Pinpoint the cell where the given text exists, returning its (X, Y) midpoint coordinate. 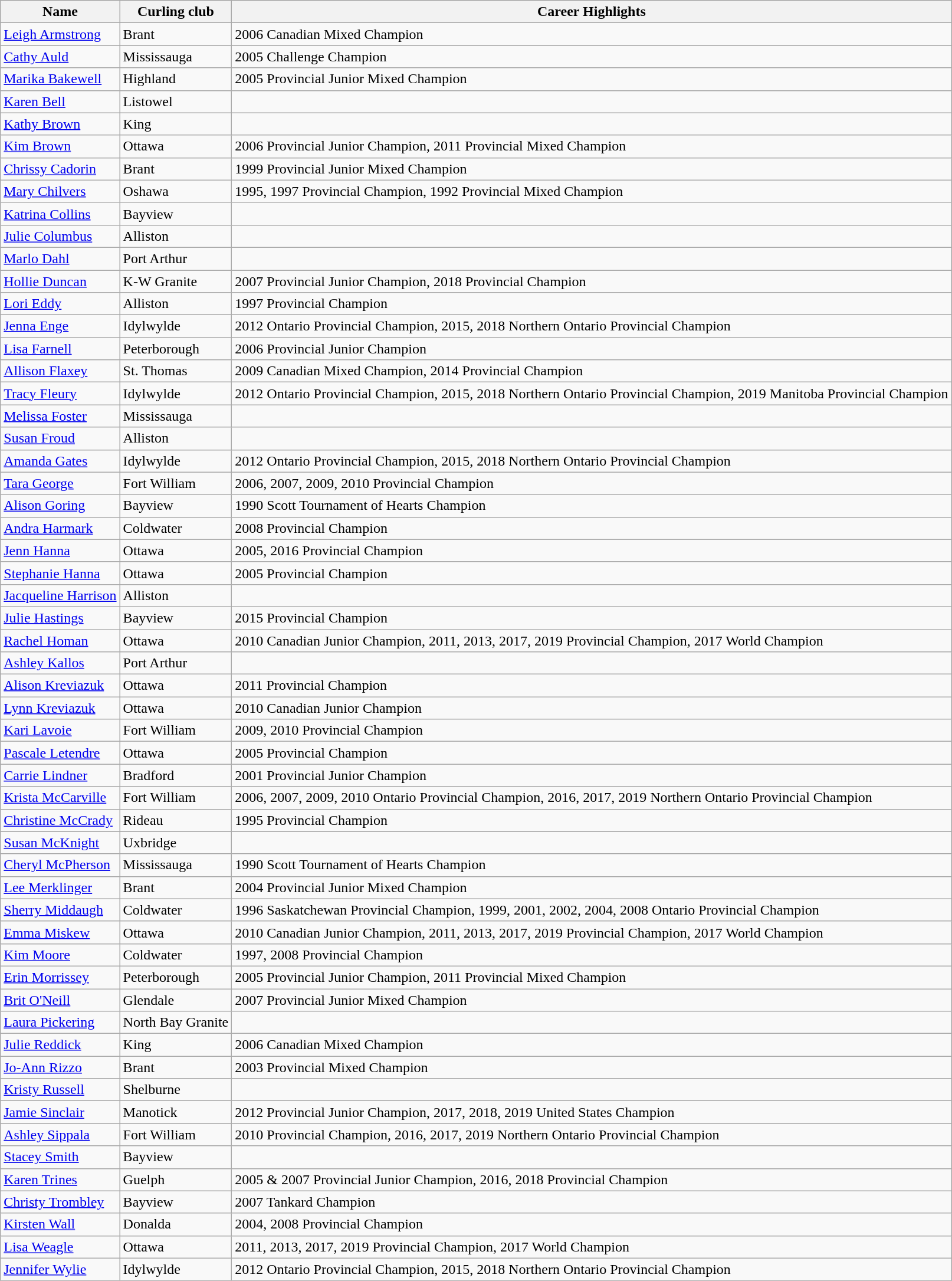
Highland (176, 79)
Kristy Russell (60, 1090)
Susan McKnight (60, 843)
2006 Provincial Junior Champion (592, 349)
Jenna Enge (60, 326)
Ashley Sippala (60, 1135)
1997 Provincial Champion (592, 304)
Oshawa (176, 191)
Lisa Weagle (60, 1247)
Julie Reddick (60, 1045)
1997, 2008 Provincial Champion (592, 955)
Ashley Kallos (60, 663)
2007 Provincial Junior Champion, 2018 Provincial Champion (592, 281)
2005 Challenge Champion (592, 57)
Krista McCarville (60, 798)
Hollie Duncan (60, 281)
2009, 2010 Provincial Champion (592, 730)
2005 Provincial Junior Mixed Champion (592, 79)
Susan Froud (60, 438)
Stephanie Hanna (60, 573)
Tara George (60, 483)
2007 Provincial Junior Mixed Champion (592, 1000)
Kirsten Wall (60, 1224)
Brit O'Neill (60, 1000)
Jenn Hanna (60, 551)
Katrina Collins (60, 214)
Chrissy Cadorin (60, 169)
2001 Provincial Junior Champion (592, 775)
2011, 2013, 2017, 2019 Provincial Champion, 2017 World Champion (592, 1247)
Erin Morrissey (60, 977)
Karen Bell (60, 101)
2005, 2016 Provincial Champion (592, 551)
2012 Provincial Junior Champion, 2017, 2018, 2019 United States Champion (592, 1112)
Christy Trombley (60, 1202)
Tracy Fleury (60, 394)
Mary Chilvers (60, 191)
2004 Provincial Junior Mixed Champion (592, 887)
Kari Lavoie (60, 730)
Lori Eddy (60, 304)
Andra Harmark (60, 528)
Karen Trines (60, 1180)
Kim Moore (60, 955)
Marlo Dahl (60, 258)
Emma Miskew (60, 932)
Leigh Armstrong (60, 34)
Cathy Auld (60, 57)
2006, 2007, 2009, 2010 Ontario Provincial Champion, 2016, 2017, 2019 Northern Ontario Provincial Champion (592, 798)
Alison Kreviazuk (60, 686)
Sherry Middaugh (60, 910)
Jennifer Wylie (60, 1269)
Listowel (176, 101)
Bradford (176, 775)
Curling club (176, 12)
2005 & 2007 Provincial Junior Champion, 2016, 2018 Provincial Champion (592, 1180)
1999 Provincial Junior Mixed Champion (592, 169)
1995 Provincial Champion (592, 820)
Lynn Kreviazuk (60, 708)
Name (60, 12)
2010 Provincial Champion, 2016, 2017, 2019 Northern Ontario Provincial Champion (592, 1135)
Jacqueline Harrison (60, 595)
Alison Goring (60, 506)
2008 Provincial Champion (592, 528)
Donalda (176, 1224)
Guelph (176, 1180)
2015 Provincial Champion (592, 618)
Glendale (176, 1000)
2004, 2008 Provincial Champion (592, 1224)
Manotick (176, 1112)
Rideau (176, 820)
2010 Canadian Junior Champion (592, 708)
Allison Flaxey (60, 371)
2012 Ontario Provincial Champion, 2015, 2018 Northern Ontario Provincial Champion, 2019 Manitoba Provincial Champion (592, 394)
Stacey Smith (60, 1157)
North Bay Granite (176, 1023)
Kim Brown (60, 146)
Rachel Homan (60, 640)
K-W Granite (176, 281)
Cheryl McPherson (60, 865)
2006, 2007, 2009, 2010 Provincial Champion (592, 483)
Kathy Brown (60, 124)
Julie Columbus (60, 236)
1996 Saskatchewan Provincial Champion, 1999, 2001, 2002, 2004, 2008 Ontario Provincial Champion (592, 910)
2011 Provincial Champion (592, 686)
Uxbridge (176, 843)
Christine McCrady (60, 820)
Jo-Ann Rizzo (60, 1067)
2003 Provincial Mixed Champion (592, 1067)
Amanda Gates (60, 461)
Shelburne (176, 1090)
Marika Bakewell (60, 79)
2007 Tankard Champion (592, 1202)
2006 Provincial Junior Champion, 2011 Provincial Mixed Champion (592, 146)
Career Highlights (592, 12)
St. Thomas (176, 371)
Lee Merklinger (60, 887)
Carrie Lindner (60, 775)
Lisa Farnell (60, 349)
1995, 1997 Provincial Champion, 1992 Provincial Mixed Champion (592, 191)
Jamie Sinclair (60, 1112)
Laura Pickering (60, 1023)
2009 Canadian Mixed Champion, 2014 Provincial Champion (592, 371)
Pascale Letendre (60, 753)
Julie Hastings (60, 618)
2005 Provincial Junior Champion, 2011 Provincial Mixed Champion (592, 977)
Melissa Foster (60, 416)
